From the cell containing the given text, extract its center point as [x, y] coordinate. 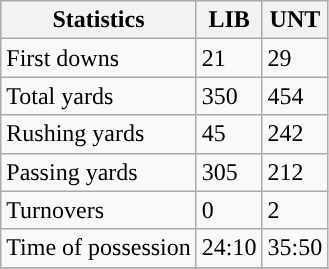
350 [229, 96]
305 [229, 172]
45 [229, 134]
Time of possession [99, 248]
Statistics [99, 20]
Turnovers [99, 210]
212 [295, 172]
0 [229, 210]
UNT [295, 20]
21 [229, 58]
Rushing yards [99, 134]
29 [295, 58]
454 [295, 96]
Passing yards [99, 172]
242 [295, 134]
First downs [99, 58]
24:10 [229, 248]
2 [295, 210]
Total yards [99, 96]
LIB [229, 20]
35:50 [295, 248]
